From the cell containing the given text, extract its center point as [x, y] coordinate. 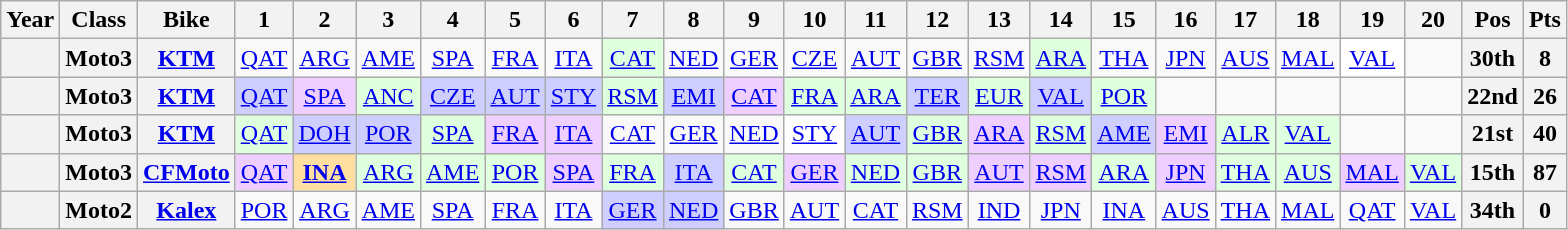
4 [452, 20]
Pos [1493, 20]
IND [999, 210]
7 [633, 20]
3 [388, 20]
EUR [999, 96]
ANC [388, 96]
15 [1124, 20]
2 [324, 20]
22nd [1493, 96]
Bike [187, 20]
16 [1186, 20]
20 [1432, 20]
Moto2 [99, 210]
0 [1544, 210]
10 [814, 20]
Class [99, 20]
12 [937, 20]
Kalex [187, 210]
34th [1493, 210]
26 [1544, 96]
14 [1061, 20]
Pts [1544, 20]
11 [876, 20]
87 [1544, 172]
30th [1493, 58]
40 [1544, 134]
9 [754, 20]
6 [573, 20]
19 [1372, 20]
15th [1493, 172]
DOH [324, 134]
21st [1493, 134]
TER [937, 96]
17 [1245, 20]
5 [515, 20]
18 [1308, 20]
Year [30, 20]
ALR [1245, 134]
CFMoto [187, 172]
13 [999, 20]
1 [264, 20]
